Determine the [x, y] coordinate at the center of the cell enclosing the given text.  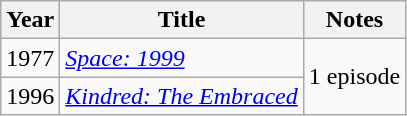
Kindred: The Embraced [182, 96]
Year [30, 20]
1 episode [354, 77]
Notes [354, 20]
Title [182, 20]
Space: 1999 [182, 58]
1996 [30, 96]
1977 [30, 58]
